Return [x, y] of the center of cell containing provided text 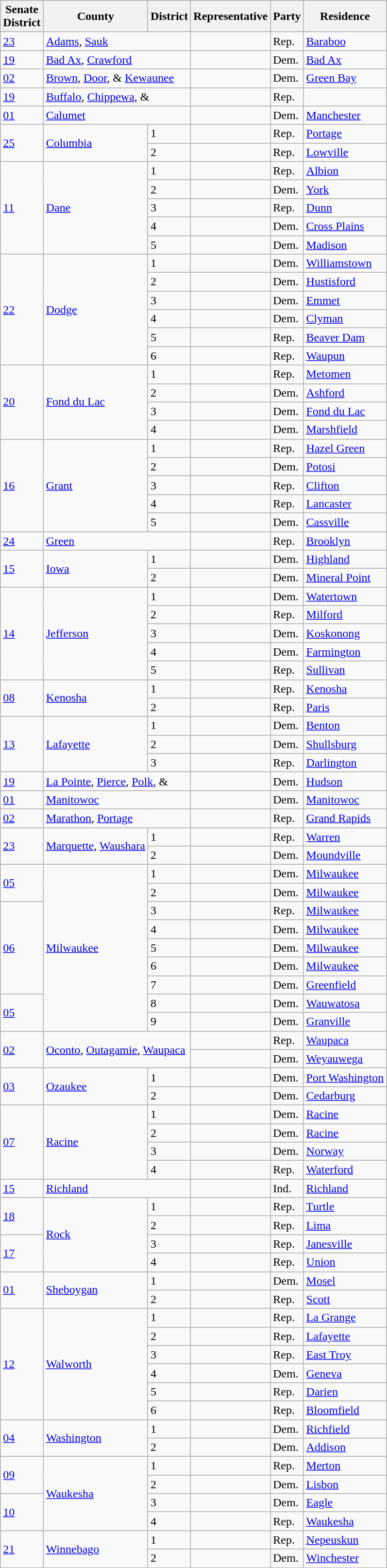
Dunn [345, 208]
County [95, 17]
21 [22, 1549]
Walworth [95, 1364]
Emmet [345, 300]
09 [22, 1475]
District [169, 17]
Mineral Point [345, 578]
Addison [345, 1447]
Marathon, Portage [117, 818]
8 [169, 1003]
Greenfield [345, 985]
Waterford [345, 1170]
Bad Ax, Crawford [117, 60]
Iowa [95, 569]
La Pointe, Pierce, Polk, & [117, 781]
Albion [345, 171]
Koskonong [345, 633]
Manchester [345, 115]
Buffalo, Chippewa, & [117, 97]
Union [345, 1262]
18 [22, 1216]
13 [22, 744]
7 [169, 985]
Winchester [345, 1558]
Potosi [345, 467]
Darien [345, 1392]
Bloomfield [345, 1410]
Highland [345, 559]
Scott [345, 1299]
Green [117, 541]
Brown, Door, & Kewaunee [117, 78]
Dane [95, 208]
Waupaca [345, 1040]
Hudson [345, 781]
Brooklyn [345, 541]
08 [22, 698]
Calumet [117, 115]
Weyauwega [345, 1059]
Baraboo [345, 41]
Residence [345, 17]
Sullivan [345, 670]
Geneva [345, 1373]
Eagle [345, 1503]
SenateDistrict [22, 17]
Darlington [345, 763]
Grant [95, 485]
Clyman [345, 319]
Cassville [345, 522]
Marquette, Waushara [95, 846]
Granville [345, 1022]
Nepeuskun [345, 1540]
Lisbon [345, 1484]
Portage [345, 134]
Moundville [345, 855]
Hustisford [345, 282]
Ind. [287, 1188]
22 [22, 310]
Janesville [345, 1244]
Metomen [345, 374]
Bad Ax [345, 60]
Richfield [345, 1429]
Hazel Green [345, 448]
25 [22, 143]
Jefferson [95, 633]
Lowville [345, 152]
Winnebago [95, 1549]
Waupun [345, 356]
Lancaster [345, 504]
Sheboygan [95, 1290]
Lima [345, 1225]
Cross Plains [345, 226]
La Grange [345, 1318]
04 [22, 1438]
Wauwatosa [345, 1003]
16 [22, 485]
14 [22, 633]
Beaver Dam [345, 337]
17 [22, 1253]
Benton [345, 726]
20 [22, 402]
Warren [345, 836]
Merton [345, 1466]
11 [22, 208]
Port Washington [345, 1077]
Ozaukee [95, 1086]
Ashford [345, 393]
Turtle [345, 1207]
York [345, 189]
9 [169, 1022]
Adams, Sauk [117, 41]
Marshfield [345, 430]
07 [22, 1142]
12 [22, 1364]
Mosel [345, 1281]
Cedarburg [345, 1096]
Green Bay [345, 78]
Oconto, Outagamie, Waupaca [117, 1049]
Clifton [345, 485]
Shullsburg [345, 744]
Milford [345, 615]
03 [22, 1086]
Party [287, 17]
10 [22, 1512]
Paris [345, 707]
24 [22, 541]
East Troy [345, 1355]
Madison [345, 244]
Dodge [95, 310]
Williamstown [345, 263]
Watertown [345, 596]
Representative [231, 17]
Norway [345, 1151]
Farmington [345, 652]
06 [22, 948]
Rock [95, 1235]
Columbia [95, 143]
Grand Rapids [345, 818]
Washington [95, 1438]
